Locate the cell with the specified text and output its (x, y) center coordinate. 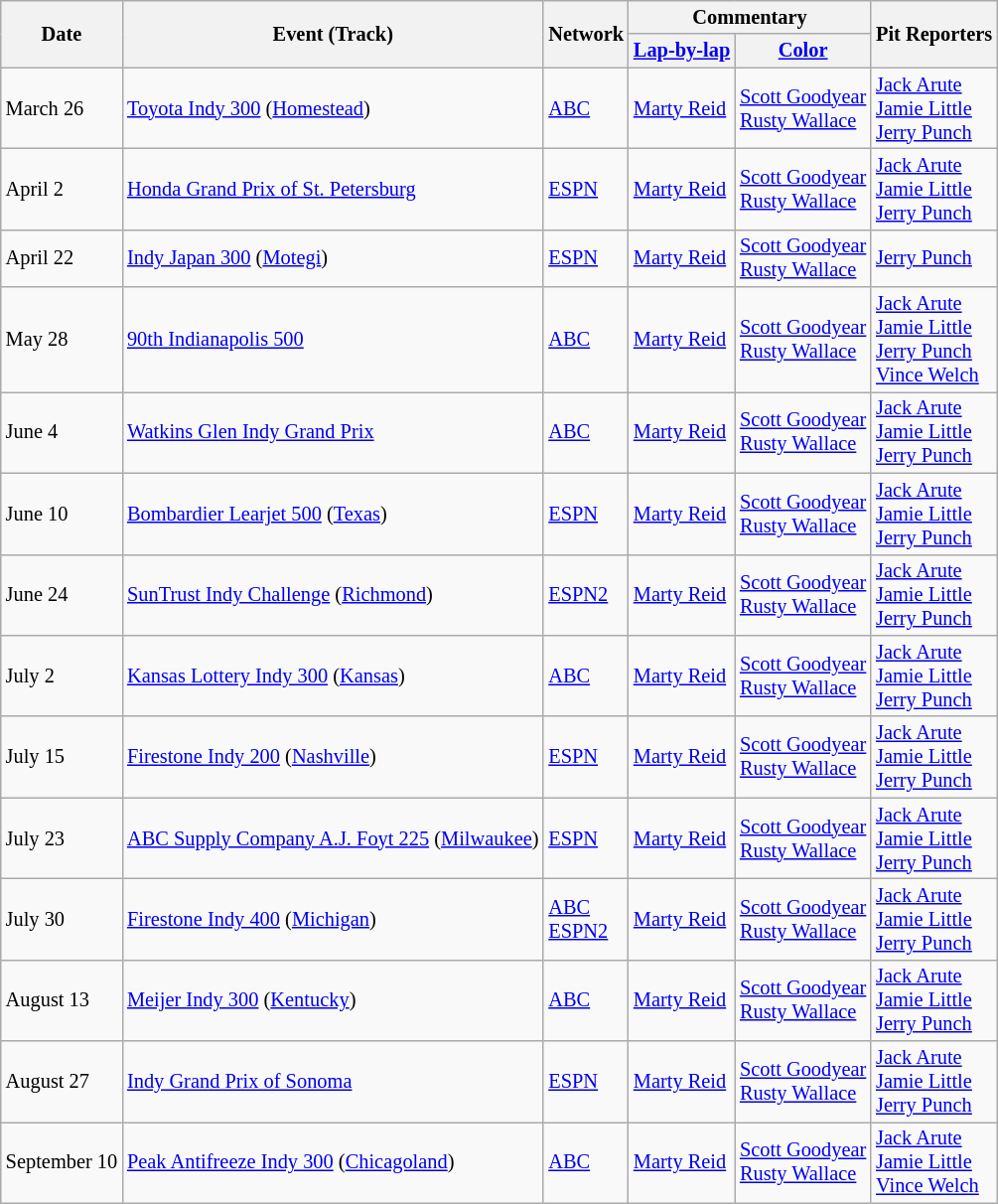
May 28 (62, 340)
90th Indianapolis 500 (333, 340)
Lap-by-lap (681, 51)
Jack AruteJamie LittleJerry PunchVince Welch (933, 340)
June 4 (62, 432)
August 27 (62, 1082)
ESPN2 (586, 595)
Network (586, 34)
April 22 (62, 258)
March 26 (62, 108)
Kansas Lottery Indy 300 (Kansas) (333, 676)
July 2 (62, 676)
Meijer Indy 300 (Kentucky) (333, 1000)
Honda Grand Prix of St. Petersburg (333, 189)
ABC Supply Company A.J. Foyt 225 (Milwaukee) (333, 838)
ABCESPN2 (586, 919)
July 30 (62, 919)
Firestone Indy 200 (Nashville) (333, 757)
SunTrust Indy Challenge (Richmond) (333, 595)
Pit Reporters (933, 34)
Date (62, 34)
June 24 (62, 595)
Indy Japan 300 (Motegi) (333, 258)
Indy Grand Prix of Sonoma (333, 1082)
June 10 (62, 514)
Peak Antifreeze Indy 300 (Chicagoland) (333, 1162)
Bombardier Learjet 500 (Texas) (333, 514)
July 23 (62, 838)
Watkins Glen Indy Grand Prix (333, 432)
August 13 (62, 1000)
Event (Track) (333, 34)
Firestone Indy 400 (Michigan) (333, 919)
Jack AruteJamie LittleVince Welch (933, 1162)
July 15 (62, 757)
Toyota Indy 300 (Homestead) (333, 108)
September 10 (62, 1162)
April 2 (62, 189)
Color (802, 51)
Jerry Punch (933, 258)
Commentary (750, 17)
